Return (x, y) of the center of cell containing provided text 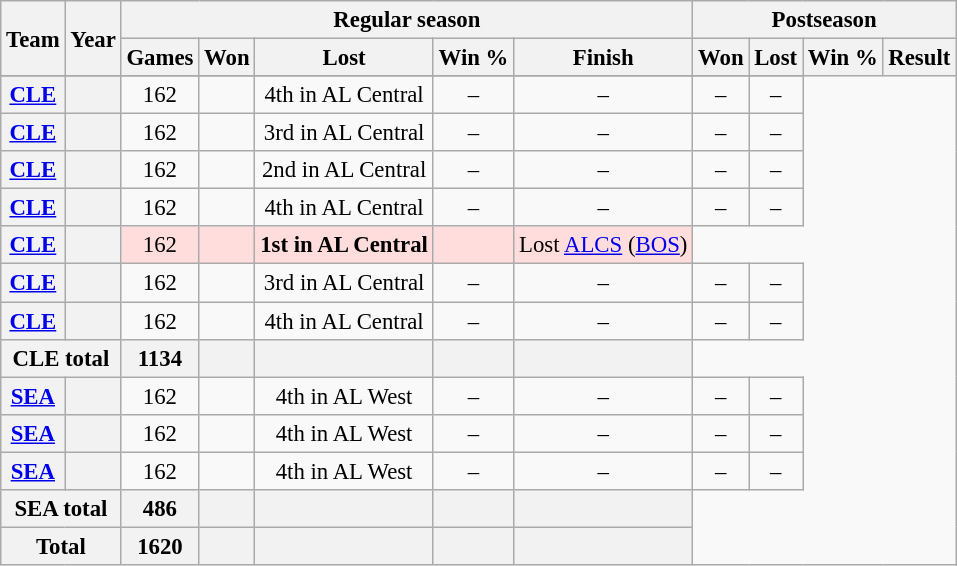
Finish (604, 58)
2nd in AL Central (344, 170)
1st in AL Central (344, 245)
Team (33, 38)
Postseason (824, 20)
SEA total (61, 509)
486 (160, 509)
Regular season (407, 20)
1134 (160, 358)
1620 (160, 546)
Lost ALCS (BOS) (604, 245)
Games (160, 58)
Total (61, 546)
Result (920, 58)
Year (93, 38)
CLE total (61, 358)
